Determine the (x, y) coordinate at the center of the cell enclosing the given text.  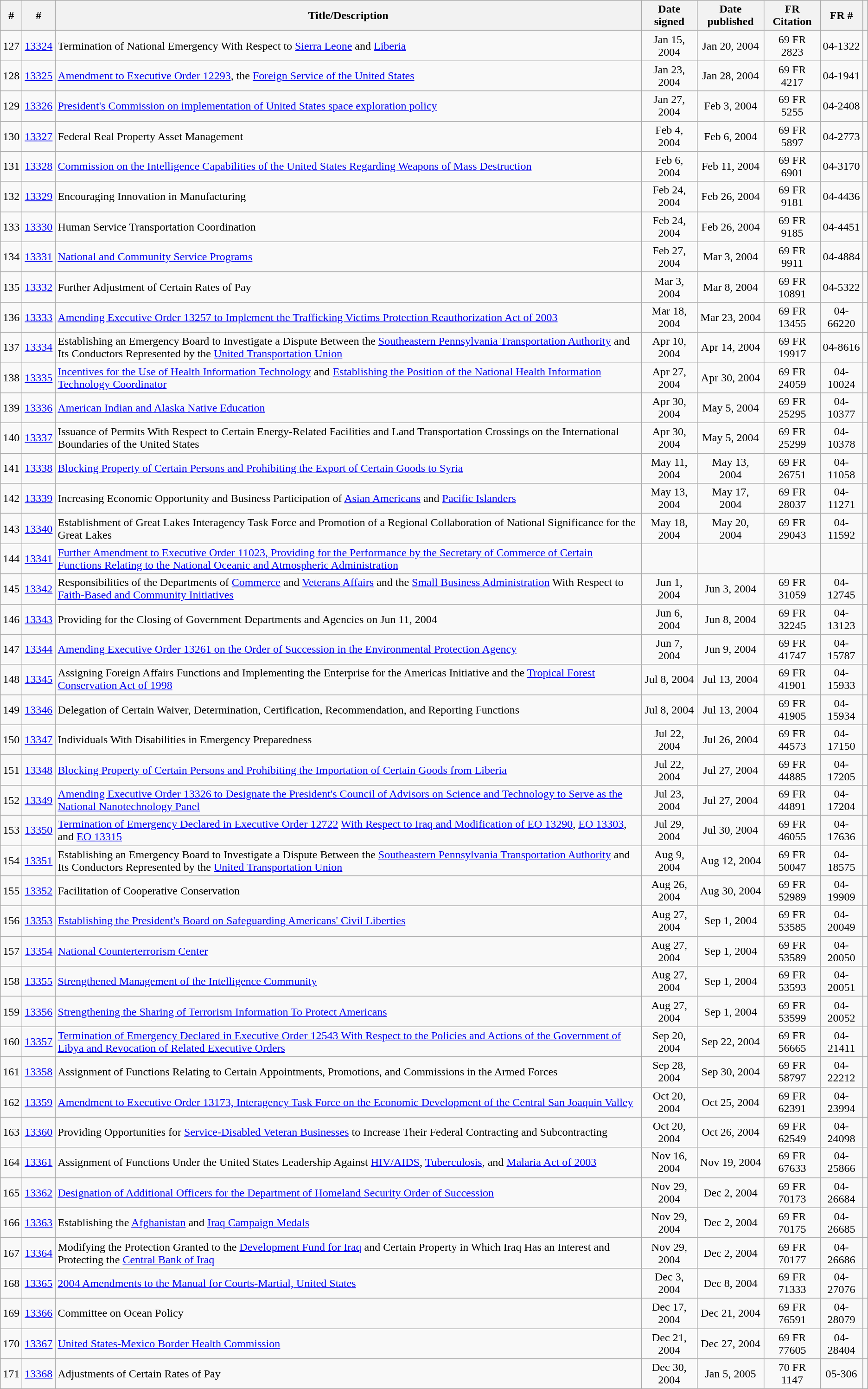
13350 (39, 830)
163 (11, 1132)
13356 (39, 1011)
13364 (39, 1253)
Mar 8, 2004 (731, 287)
04-4884 (841, 257)
159 (11, 1011)
Amending Executive Order 13257 to Implement the Trafficking Victims Protection Reauthorization Act of 2003 (349, 317)
Jan 27, 2004 (670, 106)
13345 (39, 679)
13339 (39, 498)
13341 (39, 559)
70 FR 1147 (792, 1374)
13362 (39, 1192)
Jan 28, 2004 (731, 76)
69 FR 41901 (792, 679)
04-15933 (841, 679)
13336 (39, 408)
69 FR 46055 (792, 830)
04-15934 (841, 710)
140 (11, 438)
Amending Executive Order 13261 on the Order of Succession in the Environmental Protection Agency (349, 649)
Termination of National Emergency With Respect to Sierra Leone and Liberia (349, 45)
13326 (39, 106)
153 (11, 830)
04-5322 (841, 287)
151 (11, 770)
69 FR 50047 (792, 860)
69 FR 29043 (792, 529)
May 20, 2004 (731, 529)
Establishment of Great Lakes Interagency Task Force and Promotion of a Regional Collaboration of National Significance for the Great Lakes (349, 529)
May 17, 2004 (731, 498)
69 FR 70175 (792, 1223)
Blocking Property of Certain Persons and Prohibiting the Importation of Certain Goods from Liberia (349, 770)
69 FR 28037 (792, 498)
FR # (841, 16)
Apr 27, 2004 (670, 378)
142 (11, 498)
Delegation of Certain Waiver, Determination, Certification, Recommendation, and Reporting Functions (349, 710)
Jul 30, 2004 (731, 830)
130 (11, 136)
Incentives for the Use of Health Information Technology and Establishing the Position of the National Health Information Technology Coordinator (349, 378)
158 (11, 982)
69 FR 2823 (792, 45)
Commission on the Intelligence Capabilities of the United States Regarding Weapons of Mass Destruction (349, 166)
Encouraging Innovation in Manufacturing (349, 197)
Blocking Property of Certain Persons and Prohibiting the Export of Certain Goods to Syria (349, 469)
69 FR 67633 (792, 1163)
04-11058 (841, 469)
Date published (731, 16)
13340 (39, 529)
04-22212 (841, 1072)
04-20052 (841, 1011)
04-20050 (841, 951)
155 (11, 891)
156 (11, 921)
160 (11, 1042)
National and Community Service Programs (349, 257)
69 FR 6901 (792, 166)
13353 (39, 921)
Assigning Foreign Affairs Functions and Implementing the Enterprise for the Americas Initiative and the Tropical Forest Conservation Act of 1998 (349, 679)
04-26684 (841, 1192)
147 (11, 649)
04-8616 (841, 347)
04-17205 (841, 770)
133 (11, 226)
165 (11, 1192)
04-2408 (841, 106)
69 FR 9185 (792, 226)
Jul 23, 2004 (670, 800)
13366 (39, 1313)
Strengthening the Sharing of Terrorism Information To Protect Americans (349, 1011)
Feb 4, 2004 (670, 136)
Increasing Economic Opportunity and Business Participation of Asian Americans and Pacific Islanders (349, 498)
04-28079 (841, 1313)
Strengthened Management of the Intelligence Community (349, 982)
Amendment to Executive Order 12293, the Foreign Service of the United States (349, 76)
13360 (39, 1132)
154 (11, 860)
13346 (39, 710)
04-27076 (841, 1283)
04-10024 (841, 378)
144 (11, 559)
Jan 15, 2004 (670, 45)
13324 (39, 45)
161 (11, 1072)
152 (11, 800)
04-13123 (841, 619)
Jun 1, 2004 (670, 589)
69 FR 76591 (792, 1313)
Feb 3, 2004 (731, 106)
69 FR 13455 (792, 317)
157 (11, 951)
May 11, 2004 (670, 469)
Date signed (670, 16)
135 (11, 287)
136 (11, 317)
132 (11, 197)
69 FR 5255 (792, 106)
13327 (39, 136)
04-17636 (841, 830)
13333 (39, 317)
Feb 27, 2004 (670, 257)
Mar 23, 2004 (731, 317)
04-3170 (841, 166)
Providing Opportunities for Service-Disabled Veteran Businesses to Increase Their Federal Contracting and Subcontracting (349, 1132)
13334 (39, 347)
13343 (39, 619)
04-15787 (841, 649)
Providing for the Closing of Government Departments and Agencies on Jun 11, 2004 (349, 619)
69 FR 58797 (792, 1072)
04-28404 (841, 1344)
13338 (39, 469)
Oct 26, 2004 (731, 1132)
04-20049 (841, 921)
13367 (39, 1344)
69 FR 53585 (792, 921)
Committee on Ocean Policy (349, 1313)
Jun 6, 2004 (670, 619)
13329 (39, 197)
13358 (39, 1072)
13332 (39, 287)
69 FR 70173 (792, 1192)
166 (11, 1223)
04-18575 (841, 860)
Jul 29, 2004 (670, 830)
170 (11, 1344)
Jun 9, 2004 (731, 649)
13342 (39, 589)
04-4436 (841, 197)
138 (11, 378)
04-26686 (841, 1253)
150 (11, 740)
Establishing the President's Board on Safeguarding Americans' Civil Liberties (349, 921)
Jan 23, 2004 (670, 76)
Sep 20, 2004 (670, 1042)
Federal Real Property Asset Management (349, 136)
69 FR 44573 (792, 740)
69 FR 32245 (792, 619)
69 FR 5897 (792, 136)
69 FR 31059 (792, 589)
American Indian and Alaska Native Education (349, 408)
04-11271 (841, 498)
69 FR 19917 (792, 347)
139 (11, 408)
Sep 28, 2004 (670, 1072)
13344 (39, 649)
04-2773 (841, 136)
05-306 (841, 1374)
2004 Amendments to the Manual for Courts-Martial, United States (349, 1283)
Facilitation of Cooperative Conservation (349, 891)
13354 (39, 951)
13335 (39, 378)
Dec 8, 2004 (731, 1283)
Apr 10, 2004 (670, 347)
Jul 26, 2004 (731, 740)
69 FR 71333 (792, 1283)
04-11592 (841, 529)
128 (11, 76)
Designation of Additional Officers for the Department of Homeland Security Order of Succession (349, 1192)
President's Commission on implementation of United States space exploration policy (349, 106)
13325 (39, 76)
69 FR 62549 (792, 1132)
Jan 20, 2004 (731, 45)
168 (11, 1283)
Establishing the Afghanistan and Iraq Campaign Medals (349, 1223)
69 FR 25299 (792, 438)
Jan 5, 2005 (731, 1374)
Aug 26, 2004 (670, 891)
141 (11, 469)
Sep 30, 2004 (731, 1072)
04-25866 (841, 1163)
164 (11, 1163)
169 (11, 1313)
Mar 18, 2004 (670, 317)
Nov 19, 2004 (731, 1163)
13357 (39, 1042)
04-10378 (841, 438)
13347 (39, 740)
69 FR 53593 (792, 982)
May 18, 2004 (670, 529)
13328 (39, 166)
National Counterterrorism Center (349, 951)
13349 (39, 800)
69 FR 44885 (792, 770)
Termination of Emergency Declared in Executive Order 12722 With Respect to Iraq and Modification of EO 13290, EO 13303, and EO 13315 (349, 830)
04-17150 (841, 740)
69 FR 53589 (792, 951)
Human Service Transportation Coordination (349, 226)
04-17204 (841, 800)
04-24098 (841, 1132)
148 (11, 679)
162 (11, 1102)
Assignment of Functions Relating to Certain Appointments, Promotions, and Commissions in the Armed Forces (349, 1072)
Feb 11, 2004 (731, 166)
69 FR 70177 (792, 1253)
13368 (39, 1374)
13359 (39, 1102)
13348 (39, 770)
127 (11, 45)
Title/Description (349, 16)
Amendment to Executive Order 13173, Interagency Task Force on the Economic Development of the Central San Joaquin Valley (349, 1102)
167 (11, 1253)
04-4451 (841, 226)
Aug 9, 2004 (670, 860)
Aug 12, 2004 (731, 860)
04-10377 (841, 408)
69 FR 53599 (792, 1011)
Dec 30, 2004 (670, 1374)
04-19909 (841, 891)
04-1941 (841, 76)
13330 (39, 226)
69 FR 24059 (792, 378)
69 FR 77605 (792, 1344)
13355 (39, 982)
Dec 17, 2004 (670, 1313)
Jun 3, 2004 (731, 589)
69 FR 62391 (792, 1102)
13352 (39, 891)
Oct 25, 2004 (731, 1102)
Sep 22, 2004 (731, 1042)
04-12745 (841, 589)
Jun 7, 2004 (670, 649)
04-26685 (841, 1223)
69 FR 4217 (792, 76)
69 FR 52989 (792, 891)
131 (11, 166)
134 (11, 257)
13365 (39, 1283)
Apr 14, 2004 (731, 347)
Individuals With Disabilities in Emergency Preparedness (349, 740)
13363 (39, 1223)
FR Citation (792, 16)
69 FR 25295 (792, 408)
69 FR 26751 (792, 469)
Nov 16, 2004 (670, 1163)
146 (11, 619)
Dec 27, 2004 (731, 1344)
69 FR 44891 (792, 800)
69 FR 41905 (792, 710)
13361 (39, 1163)
United States-Mexico Border Health Commission (349, 1344)
04-23994 (841, 1102)
13351 (39, 860)
04-66220 (841, 317)
69 FR 41747 (792, 649)
69 FR 56665 (792, 1042)
Jun 8, 2004 (731, 619)
129 (11, 106)
149 (11, 710)
69 FR 10891 (792, 287)
137 (11, 347)
04-20051 (841, 982)
69 FR 9911 (792, 257)
13331 (39, 257)
Assignment of Functions Under the United States Leadership Against HIV/AIDS, Tuberculosis, and Malaria Act of 2003 (349, 1163)
Adjustments of Certain Rates of Pay (349, 1374)
Aug 30, 2004 (731, 891)
69 FR 9181 (792, 197)
04-21411 (841, 1042)
145 (11, 589)
143 (11, 529)
13337 (39, 438)
Dec 3, 2004 (670, 1283)
171 (11, 1374)
Further Adjustment of Certain Rates of Pay (349, 287)
04-1322 (841, 45)
